From the cell containing the given text, extract its center point as (X, Y) coordinate. 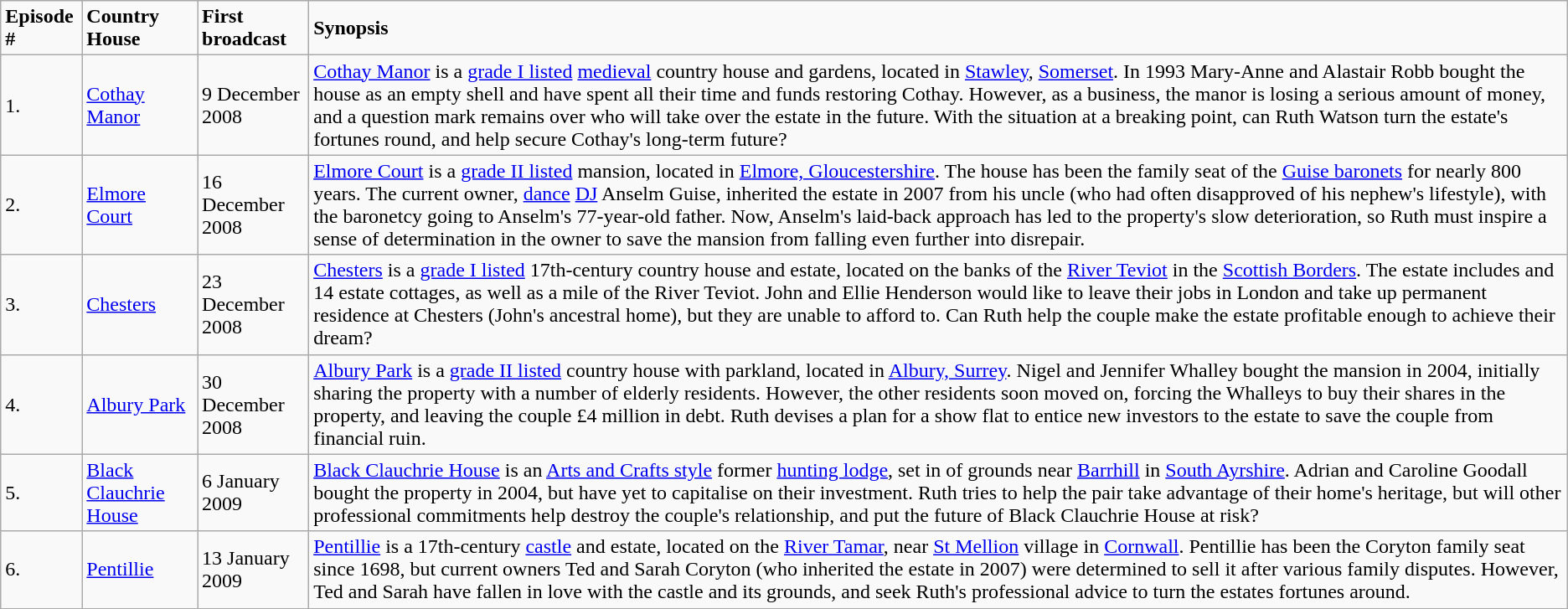
6 January 2009 (253, 493)
First broadcast (253, 28)
9 December 2008 (253, 106)
4. (42, 404)
3. (42, 305)
30 December 2008 (253, 404)
Cothay Manor (140, 106)
Black Clauchrie House (140, 493)
1. (42, 106)
Pentillie (140, 570)
5. (42, 493)
Country House (140, 28)
6. (42, 570)
Synopsis (938, 28)
16 December 2008 (253, 204)
Chesters (140, 305)
Elmore Court (140, 204)
23 December 2008 (253, 305)
Episode # (42, 28)
13 January 2009 (253, 570)
Albury Park (140, 404)
2. (42, 204)
